From the cell containing the given text, extract its center point as (x, y) coordinate. 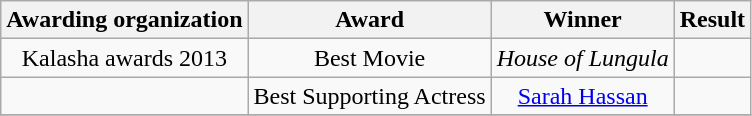
Award (370, 20)
Best Movie (370, 58)
House of Lungula (582, 58)
Best Supporting Actress (370, 96)
Sarah Hassan (582, 96)
Kalasha awards 2013 (124, 58)
Result (712, 20)
Winner (582, 20)
Awarding organization (124, 20)
